Locate the cell with the specified text and output its (x, y) center coordinate. 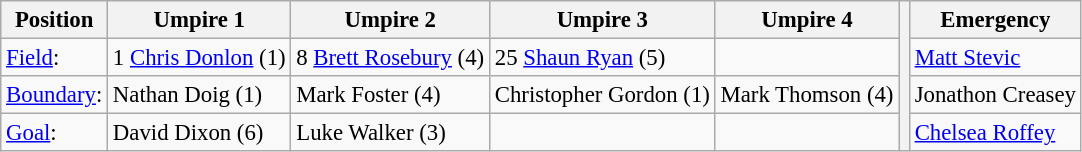
Umpire 4 (807, 20)
Jonathon Creasey (995, 95)
Mark Foster (4) (390, 95)
Matt Stevic (995, 58)
David Dixon (6) (200, 133)
Emergency (995, 20)
Luke Walker (3) (390, 133)
25 Shaun Ryan (5) (602, 58)
Nathan Doig (1) (200, 95)
Boundary: (54, 95)
Mark Thomson (4) (807, 95)
Umpire 3 (602, 20)
Umpire 1 (200, 20)
Goal: (54, 133)
Chelsea Roffey (995, 133)
Christopher Gordon (1) (602, 95)
8 Brett Rosebury (4) (390, 58)
1 Chris Donlon (1) (200, 58)
Position (54, 20)
Umpire 2 (390, 20)
Field: (54, 58)
